Return [X, Y] of the center of cell containing provided text 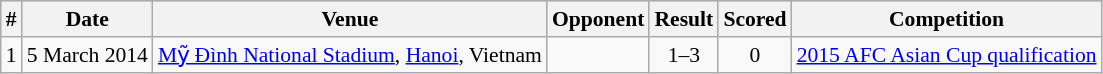
Competition [947, 19]
2015 AFC Asian Cup qualification [947, 55]
Date [88, 19]
Result [684, 19]
0 [754, 55]
1 [12, 55]
Mỹ Đình National Stadium, Hanoi, Vietnam [350, 55]
Opponent [598, 19]
Scored [754, 19]
# [12, 19]
Venue [350, 19]
1–3 [684, 55]
5 March 2014 [88, 55]
